Return the (X, Y) coordinate for the center point of the cell that contains the specified text.  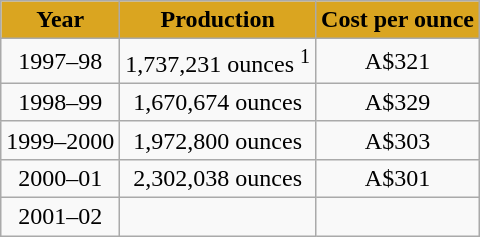
A$321 (398, 62)
A$303 (398, 140)
Year (60, 20)
1,972,800 ounces (218, 140)
1,737,231 ounces 1 (218, 62)
A$329 (398, 102)
2000–01 (60, 178)
A$301 (398, 178)
1,670,674 ounces (218, 102)
Production (218, 20)
1997–98 (60, 62)
2001–02 (60, 217)
1999–2000 (60, 140)
Cost per ounce (398, 20)
2,302,038 ounces (218, 178)
1998–99 (60, 102)
